Capture the cell that displays the provided text and extract its [X, Y] central coordinate. 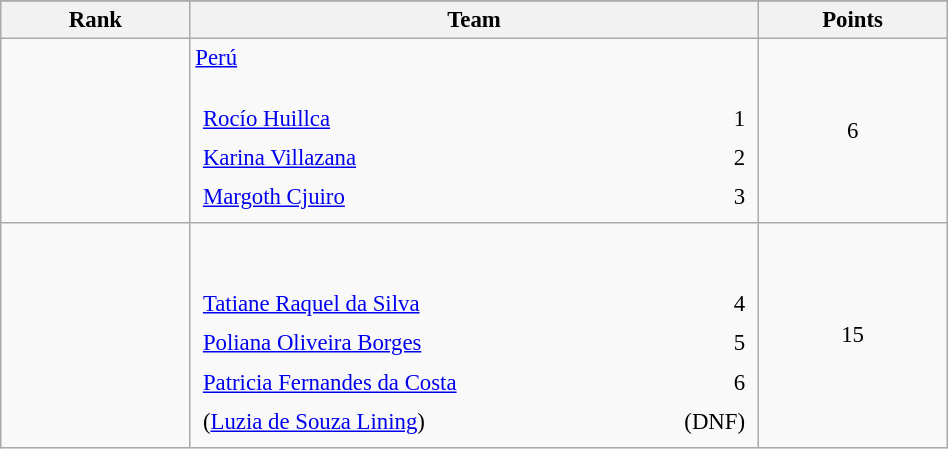
(Luzia de Souza Lining) [414, 421]
Margoth Cjuiro [442, 197]
2 [718, 158]
Team [474, 20]
3 [718, 197]
Rank [96, 20]
Patricia Fernandes da Costa [414, 382]
Points [852, 20]
4 [692, 304]
Poliana Oliveira Borges [414, 343]
(DNF) [692, 421]
5 [692, 343]
Karina Villazana [442, 158]
Tatiane Raquel da Silva 4 Poliana Oliveira Borges 5 Patricia Fernandes da Costa 6 (Luzia de Souza Lining) (DNF) [474, 335]
1 [718, 119]
Rocío Huillca [442, 119]
Tatiane Raquel da Silva [414, 304]
15 [852, 335]
Perú Rocío Huillca 1 Karina Villazana 2 Margoth Cjuiro 3 [474, 132]
